Find where the given text appears and provide that cell's center as (X, Y) coordinate. 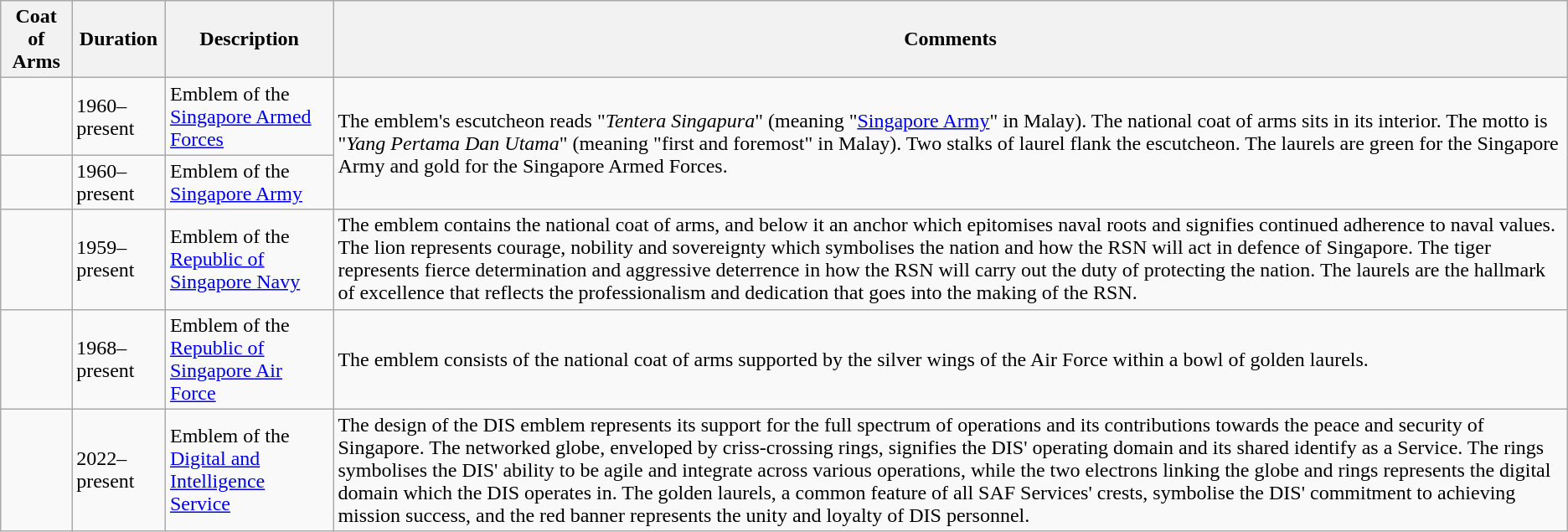
Duration (119, 39)
Emblem of the Singapore Armed Forces (249, 116)
Description (249, 39)
Emblem of the Digital and Intelligence Service (249, 470)
Emblem of the Singapore Army (249, 183)
The emblem consists of the national coat of arms supported by the silver wings of the Air Force within a bowl of golden laurels. (950, 359)
Emblem of the Republic of Singapore Navy (249, 260)
Comments (950, 39)
1959–present (119, 260)
2022–present (119, 470)
Emblem of the Republic of Singapore Air Force (249, 359)
Coat of Arms (37, 39)
1968–present (119, 359)
